Output the (x, y) coordinate of the center of the cell containing the given text.  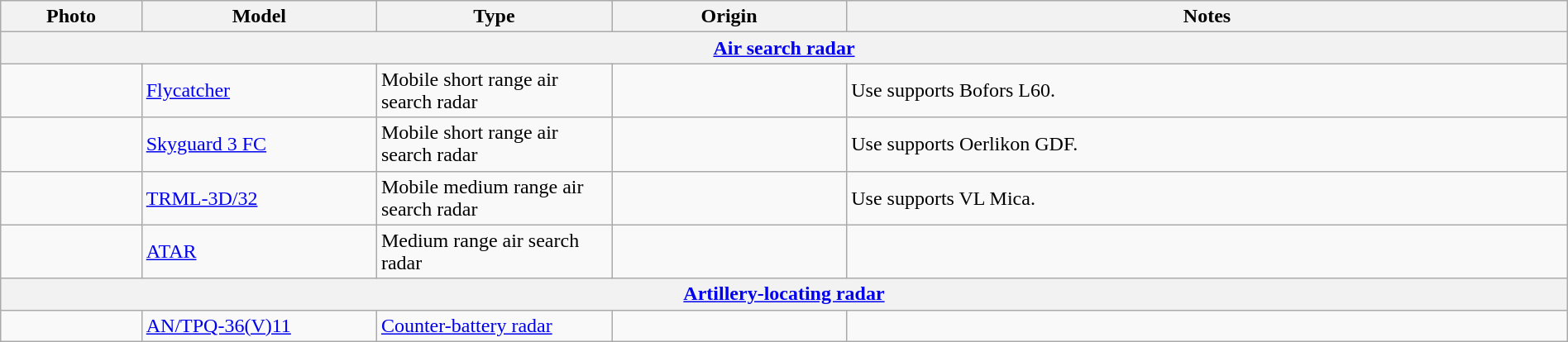
Air search radar (784, 48)
Flycatcher (259, 91)
Notes (1207, 17)
Counter-battery radar (494, 325)
Model (259, 17)
Photo (71, 17)
Origin (729, 17)
Skyguard 3 FC (259, 144)
AN/TPQ-36(V)11 (259, 325)
TRML-3D/32 (259, 198)
Use supports Oerlikon GDF. (1207, 144)
Artillery-locating radar (784, 294)
Use supports Bofors L60. (1207, 91)
Medium range air search radar (494, 251)
ATAR (259, 251)
Type (494, 17)
Use supports VL Mica. (1207, 198)
Mobile medium range air search radar (494, 198)
